Output the (x, y) coordinate of the center of the cell containing the given text.  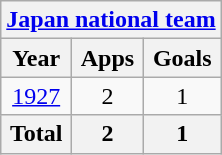
Goals (182, 58)
1927 (36, 96)
Year (36, 58)
Total (36, 134)
Apps (108, 58)
Japan national team (111, 20)
